Provide the (x, y) coordinate of the cell's center where the given text is located.  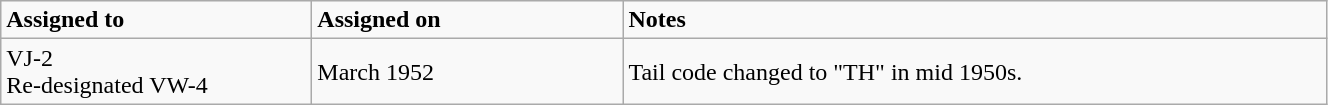
VJ-2Re-designated VW-4 (156, 72)
Notes (975, 20)
Assigned on (468, 20)
March 1952 (468, 72)
Assigned to (156, 20)
Tail code changed to "TH" in mid 1950s. (975, 72)
